Pinpoint the cell where the given text exists, returning its (X, Y) midpoint coordinate. 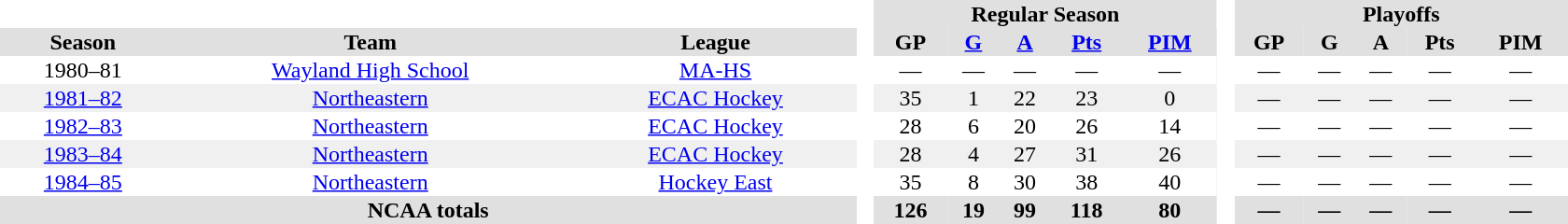
1982–83 (83, 126)
40 (1170, 182)
Hockey East (716, 182)
99 (1025, 210)
0 (1170, 98)
Regular Season (1045, 14)
23 (1086, 98)
118 (1086, 210)
27 (1025, 154)
14 (1170, 126)
1 (973, 98)
38 (1086, 182)
Wayland High School (371, 70)
Season (83, 42)
8 (973, 182)
80 (1170, 210)
31 (1086, 154)
1981–82 (83, 98)
126 (911, 210)
NCAA totals (427, 210)
1983–84 (83, 154)
1980–81 (83, 70)
22 (1025, 98)
20 (1025, 126)
4 (973, 154)
Team (371, 42)
1984–85 (83, 182)
Playoffs (1401, 14)
6 (973, 126)
MA-HS (716, 70)
League (716, 42)
19 (973, 210)
30 (1025, 182)
